Locate the cell with the specified text and output its [x, y] center coordinate. 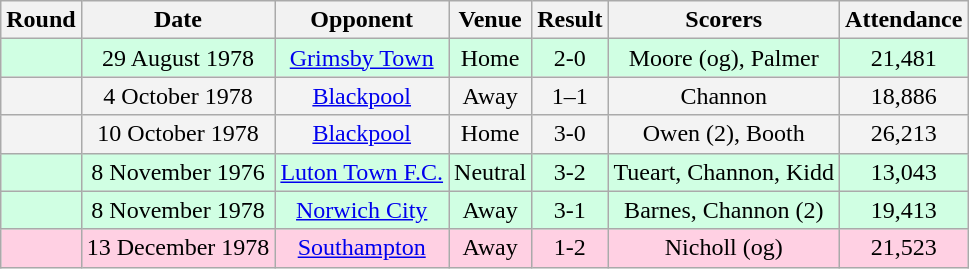
Opponent [362, 20]
Norwich City [362, 210]
Barnes, Channon (2) [724, 210]
3-2 [570, 172]
Channon [724, 96]
Date [178, 20]
Attendance [904, 20]
19,413 [904, 210]
8 November 1978 [178, 210]
29 August 1978 [178, 58]
1-2 [570, 248]
Scorers [724, 20]
21,481 [904, 58]
Result [570, 20]
Grimsby Town [362, 58]
21,523 [904, 248]
26,213 [904, 134]
10 October 1978 [178, 134]
Moore (og), Palmer [724, 58]
Luton Town F.C. [362, 172]
Southampton [362, 248]
Owen (2), Booth [724, 134]
3-0 [570, 134]
Nicholl (og) [724, 248]
Round [41, 20]
4 October 1978 [178, 96]
13,043 [904, 172]
3-1 [570, 210]
2-0 [570, 58]
8 November 1976 [178, 172]
18,886 [904, 96]
Neutral [490, 172]
1–1 [570, 96]
13 December 1978 [178, 248]
Tueart, Channon, Kidd [724, 172]
Venue [490, 20]
